Determine the [X, Y] coordinate at the center of the cell enclosing the given text.  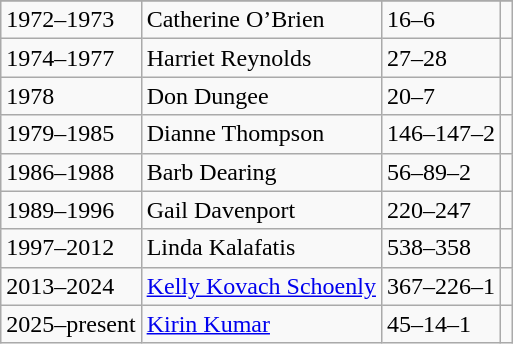
367–226–1 [440, 286]
2013–2024 [71, 286]
16–6 [440, 20]
56–89–2 [440, 172]
1989–1996 [71, 210]
20–7 [440, 96]
Harriet Reynolds [261, 58]
1979–1985 [71, 134]
538–358 [440, 248]
Gail Davenport [261, 210]
Kirin Kumar [261, 324]
220–247 [440, 210]
1986–1988 [71, 172]
Barb Dearing [261, 172]
45–14–1 [440, 324]
27–28 [440, 58]
1978 [71, 96]
Don Dungee [261, 96]
Dianne Thompson [261, 134]
1972–1973 [71, 20]
1997–2012 [71, 248]
Kelly Kovach Schoenly [261, 286]
2025–present [71, 324]
146–147–2 [440, 134]
Catherine O’Brien [261, 20]
Linda Kalafatis [261, 248]
1974–1977 [71, 58]
